Return (X, Y) of the center of cell containing provided text 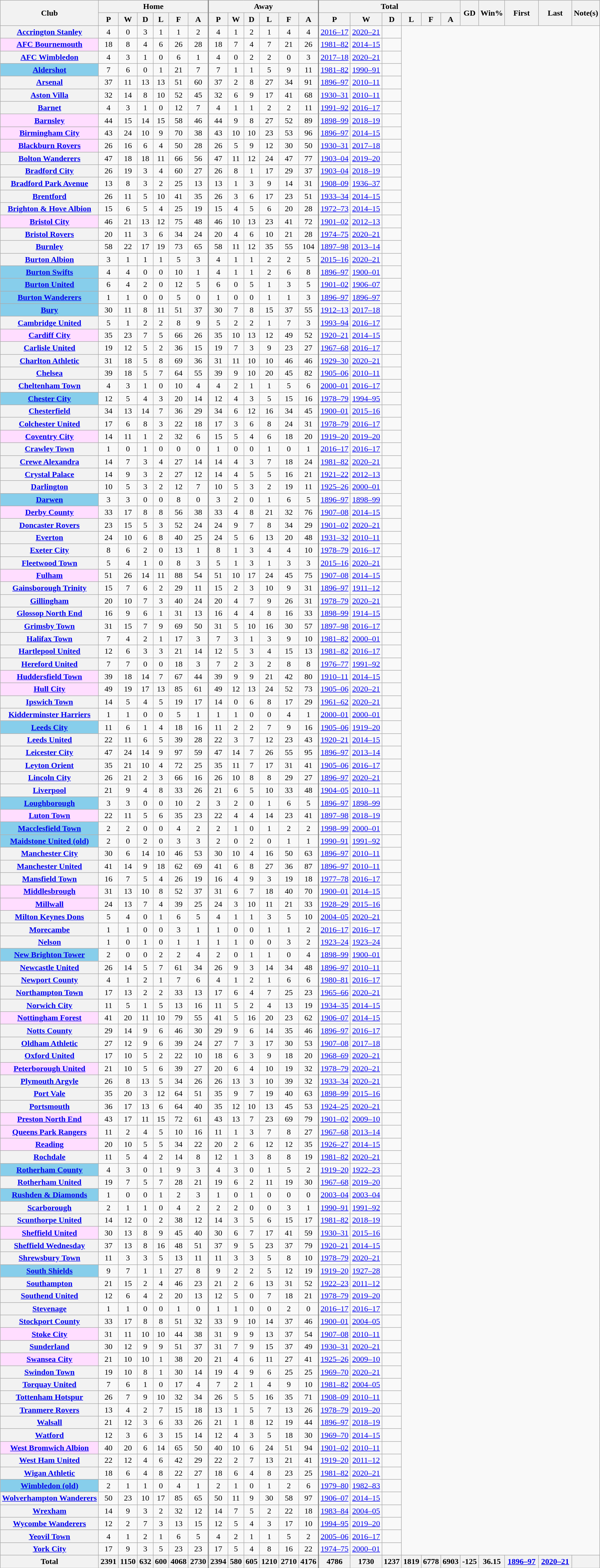
2005–06 (335, 1536)
1929–30 (335, 360)
Newport County (50, 980)
2394 (218, 1561)
605 (252, 1561)
-125 (470, 1561)
Maidstone United (old) (50, 841)
Stoke City (50, 1334)
82 (309, 373)
GD (470, 13)
Aston Villa (50, 95)
71 (309, 1397)
Leeds United (50, 740)
Everton (50, 537)
1980–81 (335, 980)
West Bromwich Albion (50, 1448)
Stockport County (50, 1321)
Home (153, 7)
Darwen (50, 500)
Luton Town (50, 816)
Wimbledon (old) (50, 1486)
Huddersfield Town (50, 677)
1998–99 (335, 828)
Mansfield Town (50, 879)
77 (309, 158)
1904–05 (335, 790)
Preston North End (50, 1119)
Rotherham County (50, 1169)
1912–13 (335, 310)
Norwich City (50, 1005)
Crewe Alexandra (50, 462)
Sheffield Wednesday (50, 1245)
Wrexham (50, 1511)
Arsenal (50, 82)
Aldershot (50, 70)
Burton Swifts (50, 272)
Newcastle United (50, 968)
580 (236, 1561)
Birmingham City (50, 133)
Sunderland (50, 1346)
Rochdale (50, 1157)
87 (309, 866)
67 (179, 677)
Southampton (50, 1283)
Barnsley (50, 120)
1961–62 (335, 702)
Glossop North End (50, 613)
632 (146, 1561)
Hartlepool United (50, 651)
AFC Bournemouth (50, 45)
AFC Wimbledon (50, 57)
Wolverhampton Wanderers (50, 1498)
Shrewsbury Town (50, 1258)
Scunthorpe United (50, 1220)
Milton Keynes Dons (50, 917)
1150 (128, 1561)
80 (309, 677)
Brighton & Hove Albion (50, 209)
4786 (335, 1561)
1968–69 (335, 1056)
88 (179, 576)
Exeter City (50, 550)
1927–28 (366, 1271)
Walsall (50, 1423)
2710 (289, 1561)
Away (263, 7)
Hereford United (50, 664)
1910–11 (335, 677)
4176 (309, 1561)
89 (309, 120)
Plymouth Argyle (50, 1081)
First (522, 13)
Chester City (50, 399)
1237 (392, 1561)
Notts County (50, 1031)
Chesterfield (50, 411)
Halifax Town (50, 639)
1914–15 (366, 613)
1977–78 (335, 879)
Rotherham United (50, 1182)
Leyton Orient (50, 765)
1730 (366, 1561)
Crawley Town (50, 449)
1972–73 (335, 209)
2391 (108, 1561)
Stevenage (50, 1309)
Chelsea (50, 373)
Last (555, 13)
Manchester United (50, 866)
Bristol Rovers (50, 234)
Nelson (50, 942)
Leeds City (50, 727)
Cheltenham Town (50, 386)
Wycombe Wanderers (50, 1523)
Lincoln City (50, 778)
Macclesfield Town (50, 828)
Darlington (50, 487)
68 (309, 95)
57 (309, 626)
Bristol City (50, 222)
96 (309, 133)
Burton Albion (50, 259)
Kidderminster Harriers (50, 714)
Cardiff City (50, 335)
Southend United (50, 1296)
1983–84 (335, 1511)
95 (309, 752)
Manchester City (50, 854)
91 (309, 82)
Derby County (50, 512)
South Shields (50, 1271)
Leicester City (50, 752)
Grimsby Town (50, 626)
Hull City (50, 689)
Bradford Park Avenue (50, 184)
Portsmouth (50, 1106)
1934–35 (335, 1005)
76 (309, 512)
Watford (50, 1435)
1924–25 (335, 1106)
Northampton Town (50, 993)
6903 (450, 1561)
1993–94 (335, 323)
Oldham Athletic (50, 1043)
Bolton Wanderers (50, 158)
Accrington Stanley (50, 32)
Carlisle United (50, 348)
Swindon Town (50, 1372)
Fulham (50, 576)
Sheffield United (50, 1233)
Brentford (50, 196)
Oxford United (50, 1056)
1926–27 (335, 1144)
Tranmere Rovers (50, 1410)
Gainsborough Trinity (50, 588)
Swansea City (50, 1359)
1982–83 (366, 1486)
Ipswich Town (50, 702)
Loughborough (50, 803)
Bradford City (50, 171)
4068 (179, 1561)
Crystal Palace (50, 474)
Note(s) (586, 13)
1928–29 (335, 904)
Doncaster Rovers (50, 525)
2730 (198, 1561)
1911–12 (366, 588)
36.15 (492, 1561)
Fleetwood Town (50, 563)
York City (50, 1549)
Gillingham (50, 601)
1936–37 (366, 184)
Bury (50, 310)
Millwall (50, 904)
Burnley (50, 247)
Peterborough United (50, 1068)
104 (309, 247)
1210 (269, 1561)
Torquay United (50, 1385)
Cambridge United (50, 323)
1931–32 (335, 537)
600 (161, 1561)
6778 (431, 1561)
Nottingham Forest (50, 1018)
Blackburn Rovers (50, 145)
Club (50, 13)
Middlesbrough (50, 891)
Liverpool (50, 790)
Morecambe (50, 929)
Wigan Athletic (50, 1473)
West Ham United (50, 1460)
Rushden & Diamonds (50, 1195)
1819 (411, 1561)
Burton United (50, 285)
Tottenham Hotspur (50, 1397)
Coventry City (50, 436)
Queens Park Rangers (50, 1132)
Yeovil Town (50, 1536)
94 (309, 1448)
1976–77 (335, 664)
1979–80 (335, 1486)
1921–22 (335, 474)
Win% (492, 13)
New Brighton Tower (50, 955)
1965–66 (335, 993)
Port Vale (50, 1094)
Charlton Athletic (50, 360)
Reading (50, 1144)
Scarborough (50, 1208)
Burton Wanderers (50, 297)
Barnet (50, 108)
Colchester United (50, 424)
